Find where the given text appears and provide that cell's center as (X, Y) coordinate. 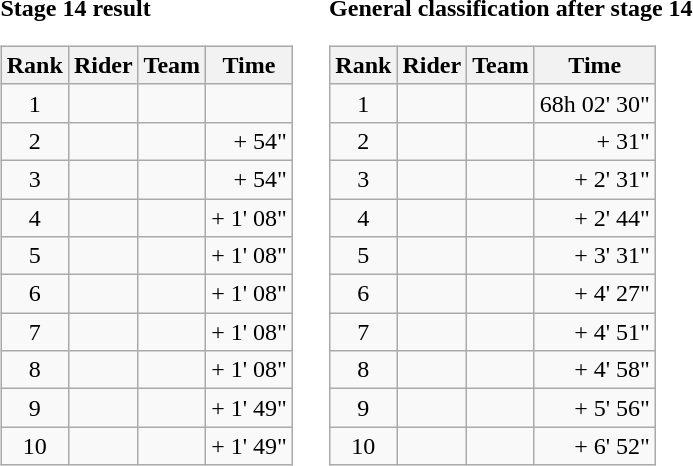
+ 4' 27" (594, 294)
+ 3' 31" (594, 256)
+ 5' 56" (594, 408)
+ 2' 31" (594, 179)
+ 4' 51" (594, 332)
68h 02' 30" (594, 103)
+ 4' 58" (594, 370)
+ 2' 44" (594, 217)
+ 6' 52" (594, 446)
+ 31" (594, 141)
